Return the (x, y) coordinate for the center point of the cell that contains the specified text.  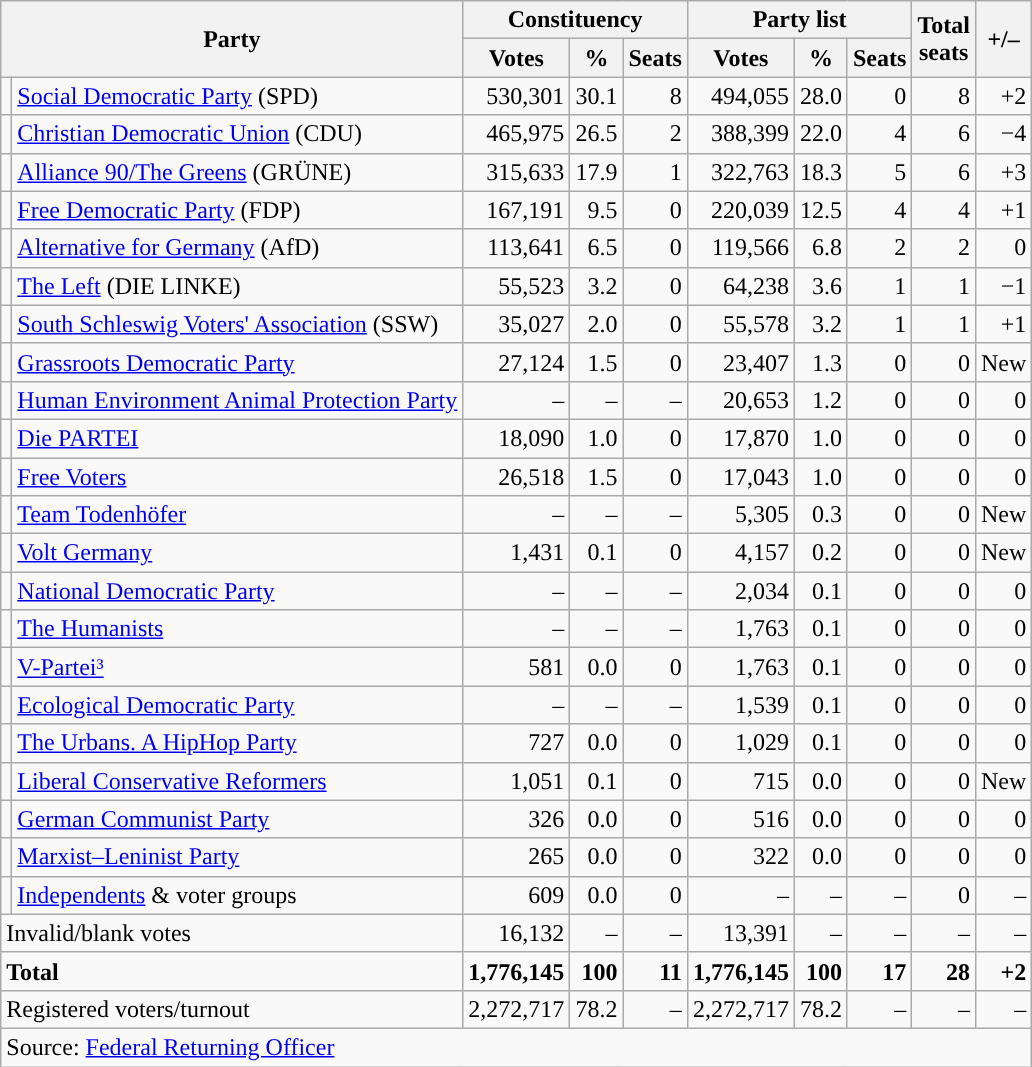
Marxist–Leninist Party (238, 857)
Alternative for Germany (AfD) (238, 248)
1.2 (820, 400)
119,566 (740, 248)
64,238 (740, 286)
Team Todenhöfer (238, 515)
Ecological Democratic Party (238, 705)
465,975 (516, 134)
16,132 (516, 933)
265 (516, 857)
609 (516, 895)
−1 (1003, 286)
326 (516, 819)
Volt Germany (238, 553)
113,641 (516, 248)
17 (879, 971)
Human Environment Animal Protection Party (238, 400)
Totalseats (944, 39)
6.5 (596, 248)
Free Voters (238, 477)
Source: Federal Returning Officer (516, 1047)
18.3 (820, 172)
17,870 (740, 438)
17.9 (596, 172)
Invalid/blank votes (232, 933)
22.0 (820, 134)
Total (232, 971)
581 (516, 667)
11 (655, 971)
322,763 (740, 172)
3.6 (820, 286)
715 (740, 781)
Liberal Conservative Reformers (238, 781)
2.0 (596, 324)
18,090 (516, 438)
Party list (800, 20)
Social Democratic Party (SPD) (238, 96)
28.0 (820, 96)
Constituency (576, 20)
322 (740, 857)
The Humanists (238, 629)
1,431 (516, 553)
The Left (DIE LINKE) (238, 286)
1.3 (820, 362)
388,399 (740, 134)
17,043 (740, 477)
Party (232, 39)
30.1 (596, 96)
0.3 (820, 515)
0.2 (820, 553)
Grassroots Democratic Party (238, 362)
516 (740, 819)
1,029 (740, 743)
27,124 (516, 362)
Independents & voter groups (238, 895)
5,305 (740, 515)
35,027 (516, 324)
Christian Democratic Union (CDU) (238, 134)
220,039 (740, 210)
The Urbans. A HipHop Party (238, 743)
Registered voters/turnout (232, 1009)
167,191 (516, 210)
South Schleswig Voters' Association (SSW) (238, 324)
4,157 (740, 553)
12.5 (820, 210)
+3 (1003, 172)
National Democratic Party (238, 591)
26,518 (516, 477)
55,578 (740, 324)
6.8 (820, 248)
2,034 (740, 591)
23,407 (740, 362)
13,391 (740, 933)
1,539 (740, 705)
28 (944, 971)
+/– (1003, 39)
5 (879, 172)
V-Partei³ (238, 667)
20,653 (740, 400)
26.5 (596, 134)
German Communist Party (238, 819)
1,051 (516, 781)
−4 (1003, 134)
55,523 (516, 286)
494,055 (740, 96)
315,633 (516, 172)
Free Democratic Party (FDP) (238, 210)
Die PARTEI (238, 438)
530,301 (516, 96)
Alliance 90/The Greens (GRÜNE) (238, 172)
9.5 (596, 210)
727 (516, 743)
